Detect which cell encompasses the target text, then output its [x, y] center coordinate. 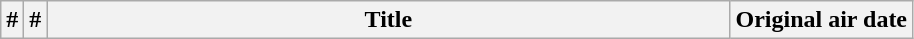
Title [388, 20]
Original air date [822, 20]
